Identify which cell holds the provided text, then report its (x, y) central coordinate. 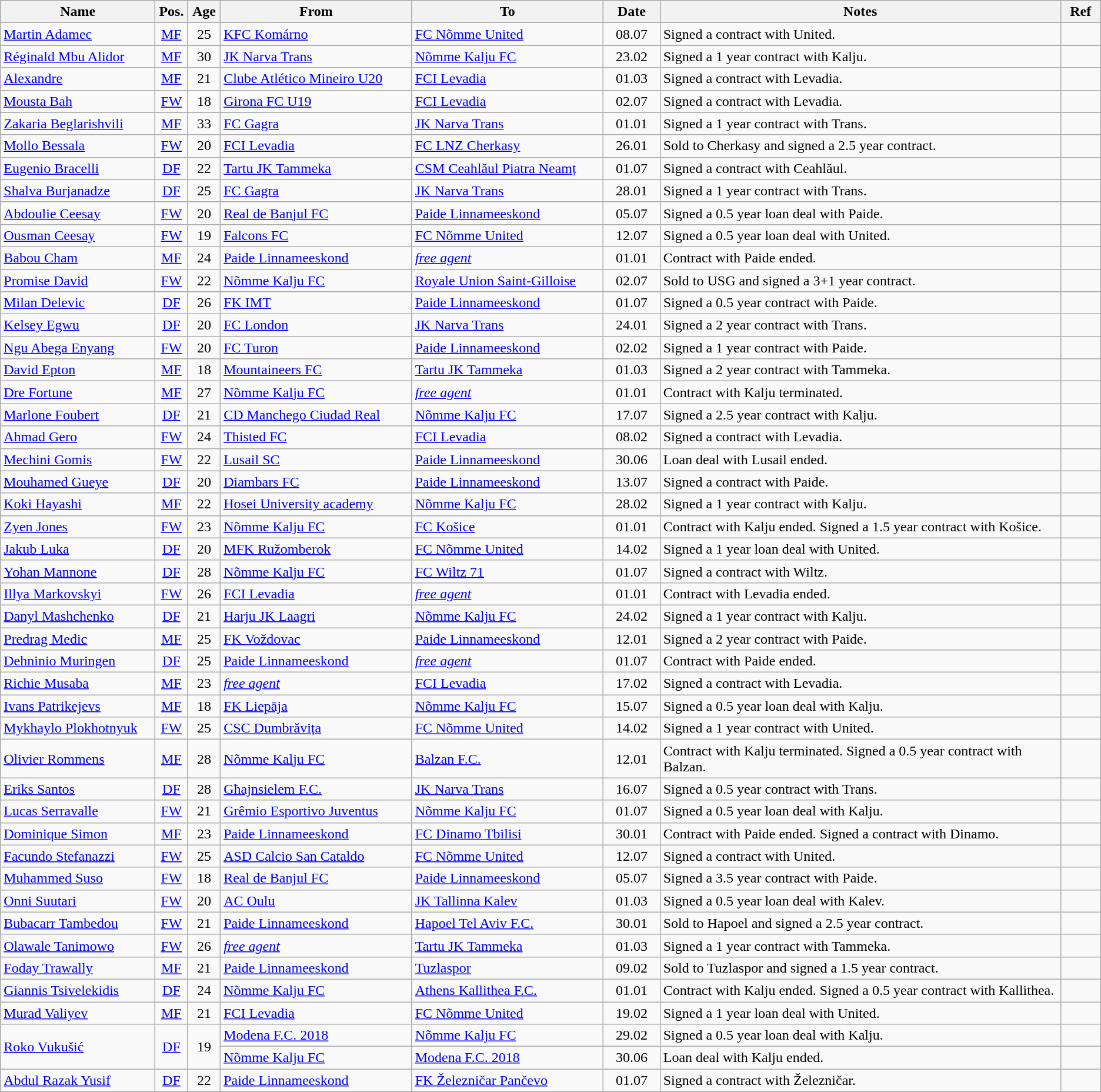
Grêmio Esportivo Juventus (316, 811)
Date (632, 12)
Mykhaylo Plokhotnyuk (78, 728)
Murad Valiyev (78, 1013)
09.02 (632, 968)
Kelsey Egwu (78, 325)
28.02 (632, 504)
30 (203, 56)
Balzan F.C. (508, 759)
Onni Suutari (78, 901)
Zyen Jones (78, 527)
Sold to Hapoel and signed a 2.5 year contract. (860, 923)
Thisted FC (316, 437)
Harju JK Laagri (316, 616)
Name (78, 12)
24.02 (632, 616)
CSC Dumbrăvița (316, 728)
Sold to USG and signed a 3+1 year contract. (860, 281)
Dehninio Muringen (78, 661)
Sold to Tuzlaspor and signed a 1.5 year contract. (860, 968)
Diambars FC (316, 482)
29.02 (632, 1036)
FK Železničar Pančevo (508, 1080)
Contract with Levadia ended. (860, 594)
Shalva Burjanadze (78, 191)
Zakaria Beglarishvili (78, 124)
Signed a 0.5 year loan deal with Kalev. (860, 901)
13.07 (632, 482)
Contract with Kalju ended. Signed a 1.5 year contract with Košice. (860, 527)
Eriks Santos (78, 789)
Lusail SC (316, 460)
FK Voždovac (316, 638)
Lucas Serravalle (78, 811)
David Epton (78, 370)
Signed a 1 year contract with United. (860, 728)
Dre Fortune (78, 392)
Koki Hayashi (78, 504)
27 (203, 392)
Alexandre (78, 79)
Babou Cham (78, 258)
23.02 (632, 56)
Contract with Kalju terminated. (860, 392)
Signed a 2 year contract with Trans. (860, 325)
FC Dinamo Tbilisi (508, 834)
From (316, 12)
JK Tallinna Kalev (508, 901)
Contract with Kalju ended. Signed a 0.5 year contract with Kallithea. (860, 990)
KFC Komárno (316, 34)
Mollo Bessala (78, 146)
Signed a contract with Paide. (860, 482)
Tuzlaspor (508, 968)
FK Liepāja (316, 706)
Clube Atlético Mineiro U20 (316, 79)
Olawale Tanimowo (78, 945)
28.01 (632, 191)
Contract with Kalju terminated. Signed a 0.5 year contract with Balzan. (860, 759)
FC Wiltz 71 (508, 571)
Martin Adamec (78, 34)
Ahmad Gero (78, 437)
Predrag Medic (78, 638)
ASD Calcio San Cataldo (316, 856)
24.01 (632, 325)
Réginald Mbu Alidor (78, 56)
FC Turon (316, 348)
Falcons FC (316, 235)
Dominique Simon (78, 834)
Ref (1080, 12)
Signed a 1 year contract with Tammeka. (860, 945)
Loan deal with Kalju ended. (860, 1058)
FC Košice (508, 527)
15.07 (632, 706)
Milan Delevic (78, 303)
Girona FC U19 (316, 101)
Athens Kallithea F.C. (508, 990)
Signed a 2.5 year contract with Kalju. (860, 415)
Facundo Stefanazzi (78, 856)
MFK Ružomberok (316, 549)
08.02 (632, 437)
26.01 (632, 146)
Abdul Razak Yusif (78, 1080)
Promise David (78, 281)
Signed a 3.5 year contract with Paide. (860, 878)
Ivans Patrikejevs (78, 706)
Hosei University academy (316, 504)
17.02 (632, 684)
Eugenio Bracelli (78, 168)
Abdoulie Ceesay (78, 213)
Sold to Cherkasy and signed a 2.5 year contract. (860, 146)
Richie Musaba (78, 684)
Royale Union Saint-Gilloise (508, 281)
Signed a contract with Wiltz. (860, 571)
Signed a 2 year contract with Tammeka. (860, 370)
Mousta Bah (78, 101)
Signed a 0.5 year contract with Paide. (860, 303)
Mechini Gomis (78, 460)
Pos. (172, 12)
Roko Vukušić (78, 1047)
Age (203, 12)
Signed a 0.5 year loan deal with United. (860, 235)
Signed a 0.5 year contract with Trans. (860, 789)
Giannis Tsivelekidis (78, 990)
33 (203, 124)
AC Oulu (316, 901)
Għajnsielem F.C. (316, 789)
To (508, 12)
17.07 (632, 415)
FC London (316, 325)
Illya Markovskyi (78, 594)
FK IMT (316, 303)
Signed a contract with Železničar. (860, 1080)
Signed a 2 year contract with Paide. (860, 638)
Marlone Foubert (78, 415)
Yohan Mannone (78, 571)
Signed a contract with Ceahlăul. (860, 168)
Ousman Ceesay (78, 235)
Mountaineers FC (316, 370)
FC LNZ Cherkasy (508, 146)
Bubacarr Tambedou (78, 923)
08.07 (632, 34)
Mouhamed Gueye (78, 482)
Signed a 0.5 year loan deal with Paide. (860, 213)
Danyl Mashchenko (78, 616)
Notes (860, 12)
Hapoel Tel Aviv F.C. (508, 923)
Signed a 1 year contract with Paide. (860, 348)
Jakub Luka (78, 549)
Contract with Paide ended. Signed a contract with Dinamo. (860, 834)
CD Manchego Ciudad Real (316, 415)
CSM Ceahlăul Piatra Neamț (508, 168)
Muhammed Suso (78, 878)
16.07 (632, 789)
Foday Trawally (78, 968)
19.02 (632, 1013)
02.02 (632, 348)
Olivier Rommens (78, 759)
Ngu Abega Enyang (78, 348)
Loan deal with Lusail ended. (860, 460)
